Return the [X, Y] coordinate for the center point of the cell that contains the specified text.  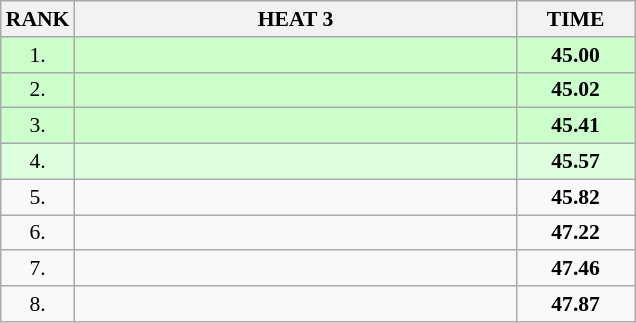
45.02 [576, 90]
45.57 [576, 162]
7. [38, 269]
3. [38, 126]
TIME [576, 19]
45.00 [576, 55]
HEAT 3 [295, 19]
1. [38, 55]
2. [38, 90]
5. [38, 197]
4. [38, 162]
45.82 [576, 197]
RANK [38, 19]
47.46 [576, 269]
45.41 [576, 126]
8. [38, 304]
6. [38, 233]
47.22 [576, 233]
47.87 [576, 304]
